Return the (X, Y) coordinate for the center point of the cell that contains the specified text.  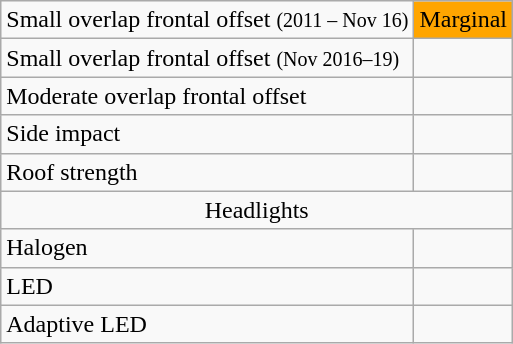
Moderate overlap frontal offset (208, 96)
Small overlap frontal offset (2011 – Nov 16) (208, 20)
Side impact (208, 134)
Adaptive LED (208, 324)
LED (208, 286)
Halogen (208, 248)
Headlights (257, 210)
Small overlap frontal offset (Nov 2016–19) (208, 58)
Marginal (464, 20)
Roof strength (208, 172)
